Return the (x, y) coordinate for the center point of the cell that contains the specified text.  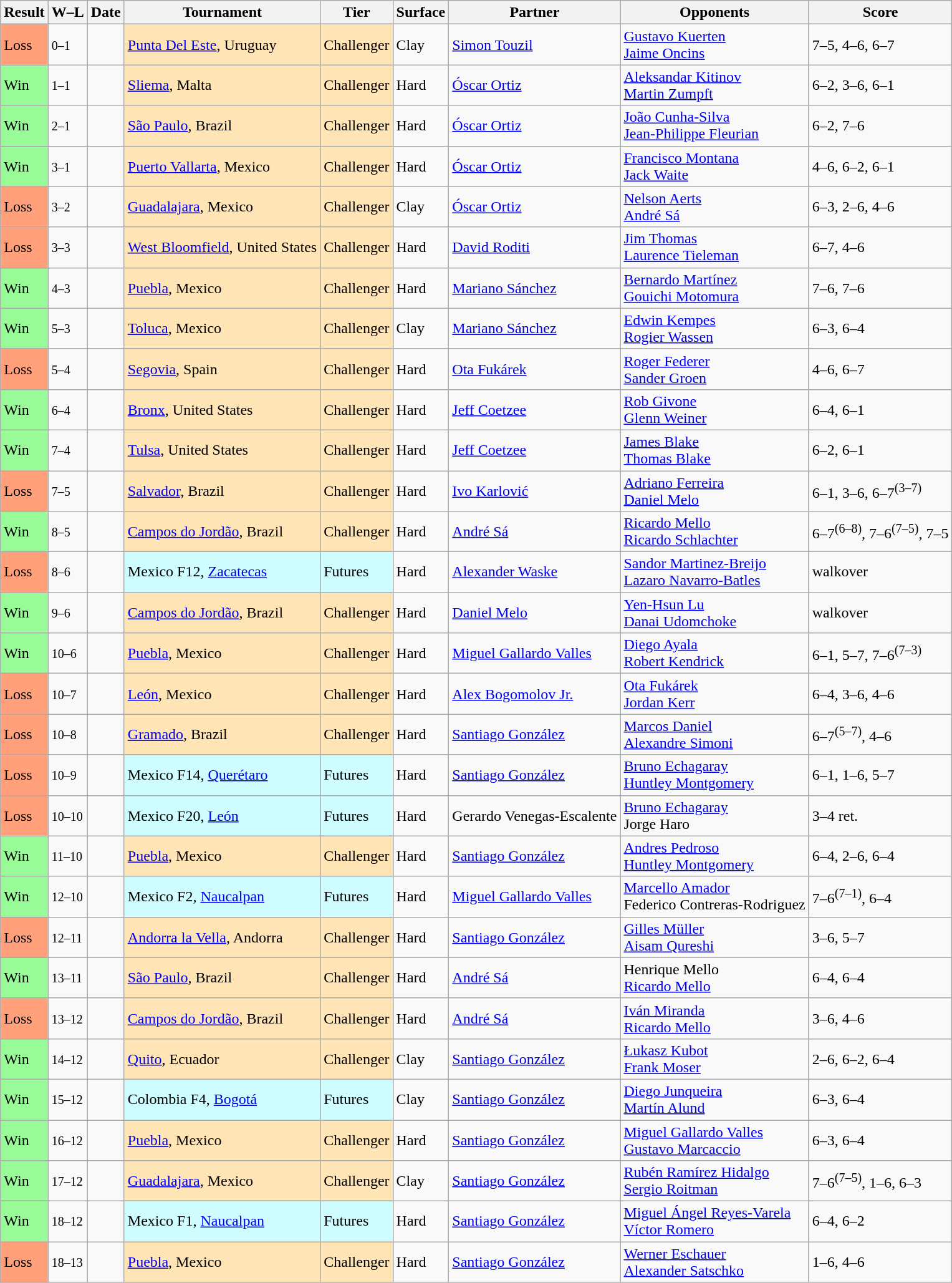
Ota Fukárek Jordan Kerr (714, 694)
Sliema, Malta (222, 85)
Punta Del Este, Uruguay (222, 45)
Ricardo Mello Ricardo Schlachter (714, 531)
Aleksandar Kitinov Martin Zumpft (714, 85)
Marcos Daniel Alexandre Simoni (714, 735)
6–4, 6–1 (880, 409)
4–6, 6–2, 6–1 (880, 166)
Quito, Ecuador (222, 1059)
6–7, 4–6 (880, 247)
10–9 (67, 775)
Gramado, Brazil (222, 735)
Colombia F4, Bogotá (222, 1099)
7–4 (67, 450)
Alexander Waske (535, 573)
9–6 (67, 612)
8–5 (67, 531)
18–13 (67, 1262)
Simon Touzil (535, 45)
West Bloomfield, United States (222, 247)
Diego Ayala Robert Kendrick (714, 654)
7–6(7–5), 1–6, 6–3 (880, 1181)
Rubén Ramírez Hidalgo Sergio Roitman (714, 1181)
12–11 (67, 937)
12–10 (67, 897)
Sandor Martinez-Breijo Lazaro Navarro-Batles (714, 573)
6–4, 6–2 (880, 1221)
3–6, 5–7 (880, 937)
13–12 (67, 1018)
Ivo Karlović (535, 490)
7–6(7–1), 6–4 (880, 897)
10–6 (67, 654)
6–3, 2–6, 4–6 (880, 207)
6–2, 7–6 (880, 126)
James Blake Thomas Blake (714, 450)
Andres Pedroso Huntley Montgomery (714, 856)
Edwin Kempes Rogier Wassen (714, 328)
6–7(6–8), 7–6(7–5), 7–5 (880, 531)
Surface (421, 12)
3–1 (67, 166)
Yen-Hsun Lu Danai Udomchoke (714, 612)
4–6, 6–7 (880, 369)
Mexico F14, Querétaro (222, 775)
6–2, 6–1 (880, 450)
10–10 (67, 816)
6–7(5–7), 4–6 (880, 735)
6–1, 5–7, 7–6(7–3) (880, 654)
10–8 (67, 735)
David Roditi (535, 247)
2–1 (67, 126)
7–5, 4–6, 6–7 (880, 45)
Iván Miranda Ricardo Mello (714, 1018)
Mexico F20, León (222, 816)
11–10 (67, 856)
0–1 (67, 45)
6–4 (67, 409)
2–6, 6–2, 6–4 (880, 1059)
6–2, 3–6, 6–1 (880, 85)
Henrique Mello Ricardo Mello (714, 978)
Gerardo Venegas-Escalente (535, 816)
Gustavo Kuerten Jaime Oncins (714, 45)
16–12 (67, 1140)
1–1 (67, 85)
Bruno Echagaray Jorge Haro (714, 816)
João Cunha-Silva Jean-Philippe Fleurian (714, 126)
Segovia, Spain (222, 369)
7–5 (67, 490)
Ota Fukárek (535, 369)
Partner (535, 12)
Mexico F2, Naucalpan (222, 897)
Alex Bogomolov Jr. (535, 694)
Nelson Aerts André Sá (714, 207)
Daniel Melo (535, 612)
10–7 (67, 694)
Miguel Ángel Reyes-Varela Víctor Romero (714, 1221)
Francisco Montana Jack Waite (714, 166)
Werner Eschauer Alexander Satschko (714, 1262)
León, Mexico (222, 694)
Andorra la Vella, Andorra (222, 937)
Roger Federer Sander Groen (714, 369)
Date (106, 12)
3–2 (67, 207)
15–12 (67, 1099)
Mexico F1, Naucalpan (222, 1221)
3–6, 4–6 (880, 1018)
7–6, 7–6 (880, 288)
3–4 ret. (880, 816)
Bruno Echagaray Huntley Montgomery (714, 775)
Marcello Amador Federico Contreras-Rodriguez (714, 897)
Bernardo Martínez Gouichi Motomura (714, 288)
Result (24, 12)
4–3 (67, 288)
5–3 (67, 328)
Tournament (222, 12)
Tier (357, 12)
Salvador, Brazil (222, 490)
Puerto Vallarta, Mexico (222, 166)
1–6, 4–6 (880, 1262)
6–1, 3–6, 6–7(3–7) (880, 490)
Gilles Müller Aisam Qureshi (714, 937)
Toluca, Mexico (222, 328)
Score (880, 12)
Łukasz Kubot Frank Moser (714, 1059)
6–4, 3–6, 4–6 (880, 694)
Tulsa, United States (222, 450)
Mexico F12, Zacatecas (222, 573)
Jim Thomas Laurence Tieleman (714, 247)
18–12 (67, 1221)
Bronx, United States (222, 409)
Adriano Ferreira Daniel Melo (714, 490)
14–12 (67, 1059)
W–L (67, 12)
5–4 (67, 369)
Rob Givone Glenn Weiner (714, 409)
13–11 (67, 978)
6–4, 2–6, 6–4 (880, 856)
6–4, 6–4 (880, 978)
Diego Junqueira Martín Alund (714, 1099)
Opponents (714, 12)
Miguel Gallardo Valles Gustavo Marcaccio (714, 1140)
17–12 (67, 1181)
6–1, 1–6, 5–7 (880, 775)
8–6 (67, 573)
3–3 (67, 247)
